For the text-containing cell, return its midpoint in (x, y) coordinate format. 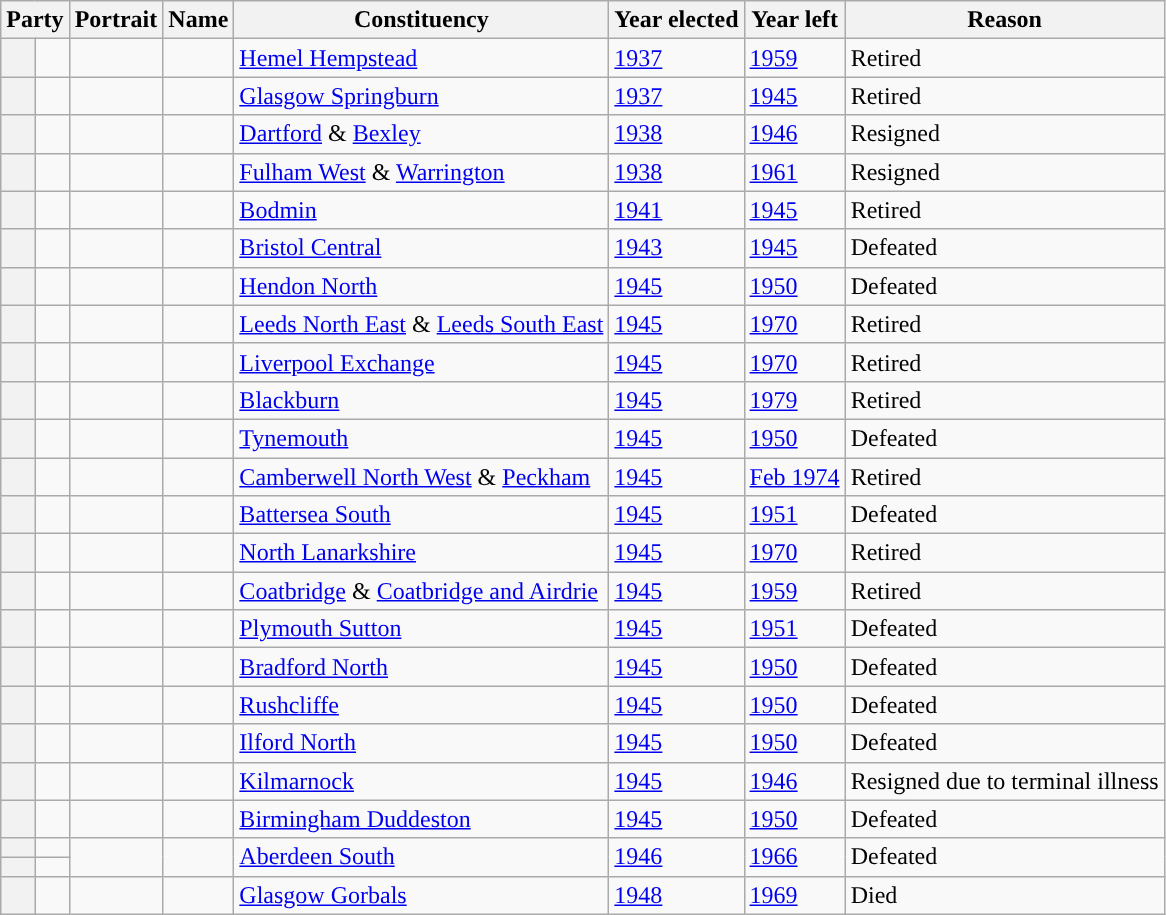
Kilmarnock (422, 781)
Liverpool Exchange (422, 362)
Bristol Central (422, 248)
Rushcliffe (422, 705)
Hendon North (422, 286)
Bradford North (422, 667)
Name (198, 20)
Died (1004, 895)
1943 (676, 248)
Resigned due to terminal illness (1004, 781)
1979 (794, 400)
Birmingham Duddeston (422, 819)
1969 (794, 895)
Coatbridge & Coatbridge and Airdrie (422, 591)
Battersea South (422, 515)
Party (35, 20)
Fulham West & Warrington (422, 172)
1941 (676, 210)
Ilford North (422, 743)
Aberdeen South (422, 857)
Glasgow Gorbals (422, 895)
Leeds North East & Leeds South East (422, 324)
Portrait (116, 20)
Tynemouth (422, 438)
Reason (1004, 20)
Constituency (422, 20)
1961 (794, 172)
Hemel Hempstead (422, 58)
Dartford & Bexley (422, 134)
North Lanarkshire (422, 553)
Year left (794, 20)
Glasgow Springburn (422, 96)
1966 (794, 857)
Feb 1974 (794, 477)
1948 (676, 895)
Bodmin (422, 210)
Camberwell North West & Peckham (422, 477)
Plymouth Sutton (422, 629)
Year elected (676, 20)
Blackburn (422, 400)
